Detect which cell encompasses the target text, then output its (x, y) center coordinate. 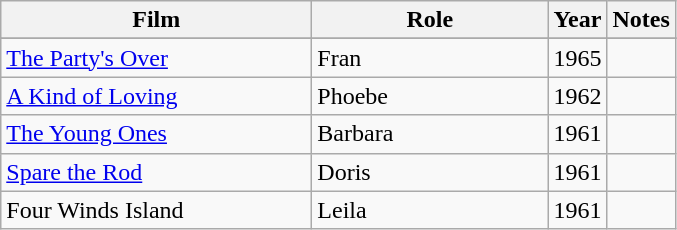
The Party's Over (156, 58)
Film (156, 20)
Year (578, 20)
1962 (578, 96)
Notes (641, 20)
Four Winds Island (156, 210)
Barbara (430, 134)
The Young Ones (156, 134)
Phoebe (430, 96)
A Kind of Loving (156, 96)
1965 (578, 58)
Leila (430, 210)
Spare the Rod (156, 172)
Fran (430, 58)
Role (430, 20)
Doris (430, 172)
